Detect which cell encompasses the target text, then output its (x, y) center coordinate. 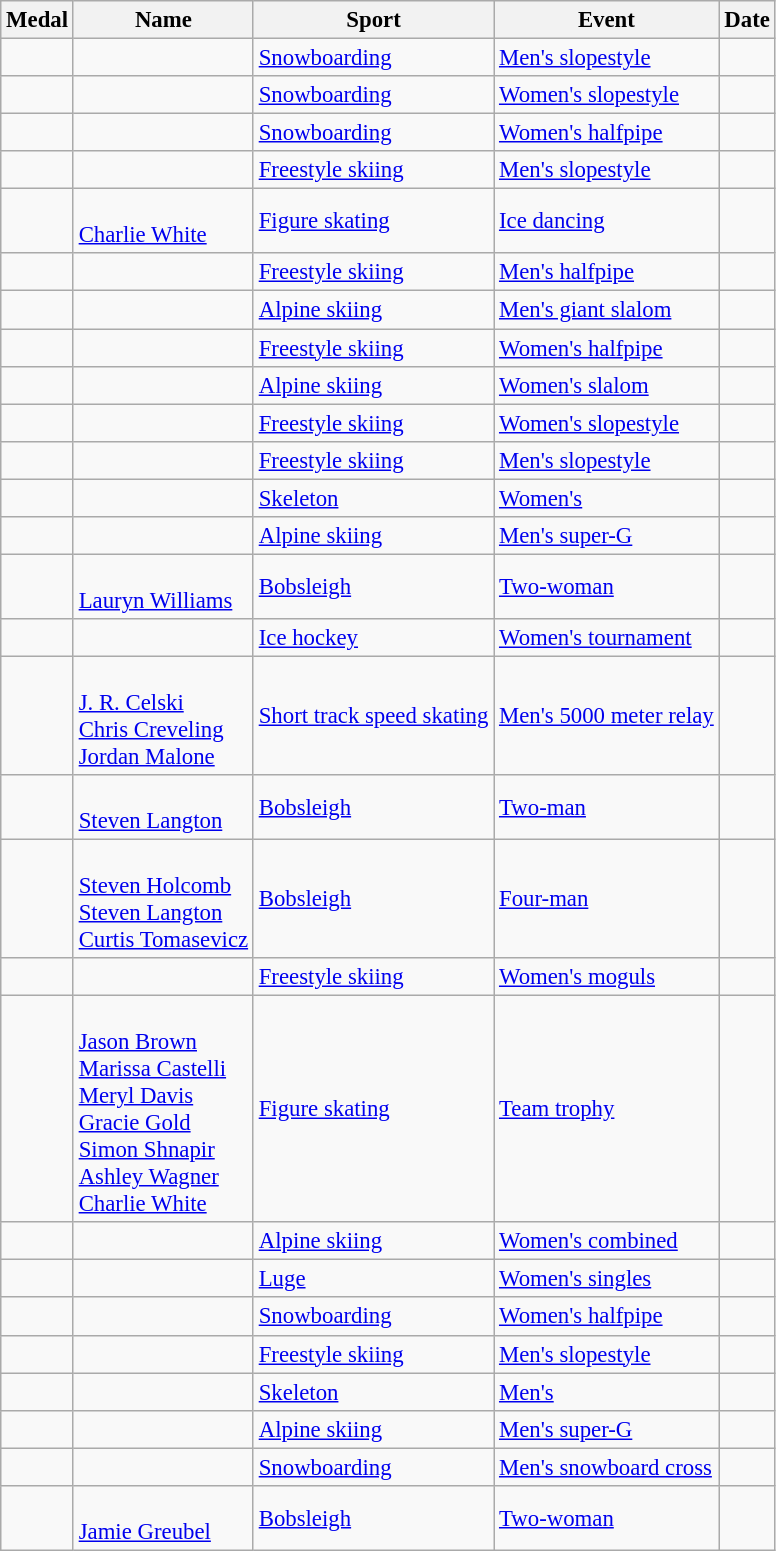
Steven Langton (163, 808)
Luge (373, 1279)
Women's slalom (606, 385)
Medal (38, 20)
J. R. CelskiChris CrevelingJordan Malone (163, 716)
Short track speed skating (373, 716)
Ice dancing (606, 222)
Jason BrownMarissa CastelliMeryl DavisGracie GoldSimon ShnapirAshley WagnerCharlie White (163, 1110)
Jamie Greubel (163, 1518)
Name (163, 20)
Event (606, 20)
Women's tournament (606, 638)
Lauryn Williams (163, 586)
Men's 5000 meter relay (606, 716)
Team trophy (606, 1110)
Ice hockey (373, 638)
Women's (606, 498)
Women's moguls (606, 977)
Women's singles (606, 1279)
Two-man (606, 808)
Men's (606, 1392)
Women's combined (606, 1241)
Steven HolcombSteven LangtonCurtis Tomasevicz (163, 900)
Four-man (606, 900)
Men's snowboard cross (606, 1467)
Men's halfpipe (606, 273)
Charlie White (163, 222)
Date (747, 20)
Sport (373, 20)
Men's giant slalom (606, 310)
